Detect which cell encompasses the target text, then output its (X, Y) center coordinate. 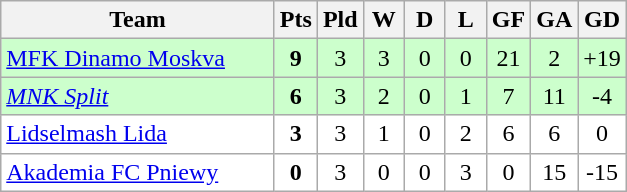
Akademia FC Pniewy (138, 172)
21 (508, 58)
GF (508, 20)
MFK Dinamo Moskva (138, 58)
D (424, 20)
9 (296, 58)
+19 (602, 58)
11 (554, 96)
GD (602, 20)
Lidselmash Lida (138, 134)
W (384, 20)
Pld (340, 20)
7 (508, 96)
GA (554, 20)
MNK Split (138, 96)
-4 (602, 96)
L (466, 20)
Pts (296, 20)
Team (138, 20)
15 (554, 172)
-15 (602, 172)
